For the text-containing cell, return its midpoint in (x, y) coordinate format. 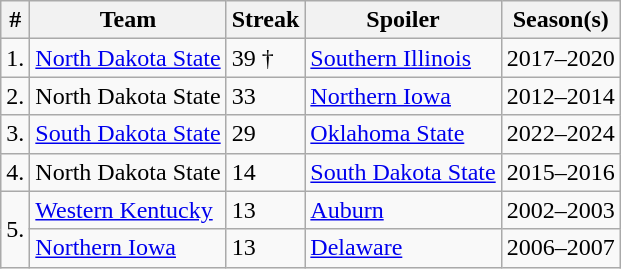
2017–2020 (560, 58)
# (16, 20)
Southern Illinois (403, 58)
Streak (266, 20)
2022–2024 (560, 134)
33 (266, 96)
Auburn (403, 210)
39 † (266, 58)
2. (16, 96)
1. (16, 58)
14 (266, 172)
2015–2016 (560, 172)
3. (16, 134)
4. (16, 172)
Oklahoma State (403, 134)
29 (266, 134)
2006–2007 (560, 248)
Delaware (403, 248)
Team (128, 20)
Spoiler (403, 20)
2002–2003 (560, 210)
5. (16, 229)
Western Kentucky (128, 210)
2012–2014 (560, 96)
Season(s) (560, 20)
